Scan for the cell matching the given text and deliver its (x, y) coordinate at center. 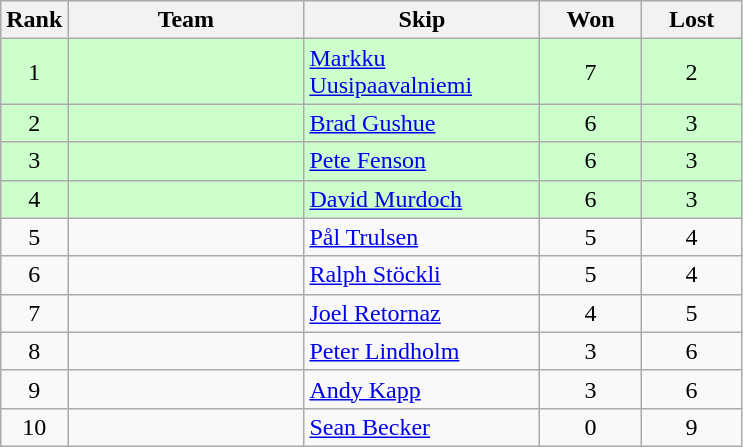
Skip (422, 20)
0 (590, 427)
Joel Retornaz (422, 313)
Won (590, 20)
Markku Uusipaavalniemi (422, 72)
Pete Fenson (422, 161)
1 (34, 72)
Sean Becker (422, 427)
Andy Kapp (422, 389)
David Murdoch (422, 199)
Ralph Stöckli (422, 275)
Rank (34, 20)
Team (186, 20)
Pål Trulsen (422, 237)
10 (34, 427)
Lost (692, 20)
Peter Lindholm (422, 351)
8 (34, 351)
Brad Gushue (422, 123)
